Extract the (x, y) coordinate from the center of the cell holding the provided text.  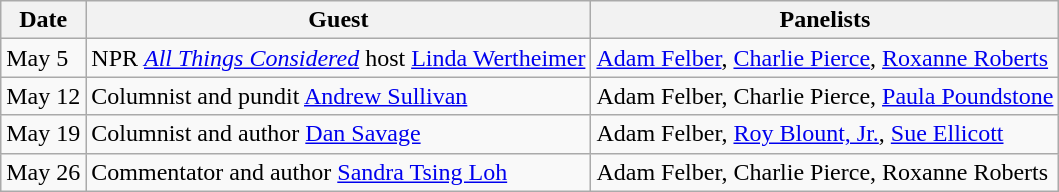
May 12 (44, 96)
May 5 (44, 58)
Adam Felber, Charlie Pierce, Paula Poundstone (825, 96)
Guest (338, 20)
Commentator and author Sandra Tsing Loh (338, 172)
Adam Felber, Roy Blount, Jr., Sue Ellicott (825, 134)
May 26 (44, 172)
May 19 (44, 134)
Columnist and author Dan Savage (338, 134)
Columnist and pundit Andrew Sullivan (338, 96)
Date (44, 20)
NPR All Things Considered host Linda Wertheimer (338, 58)
Panelists (825, 20)
